Extract the (x, y) coordinate from the center of the cell holding the provided text.  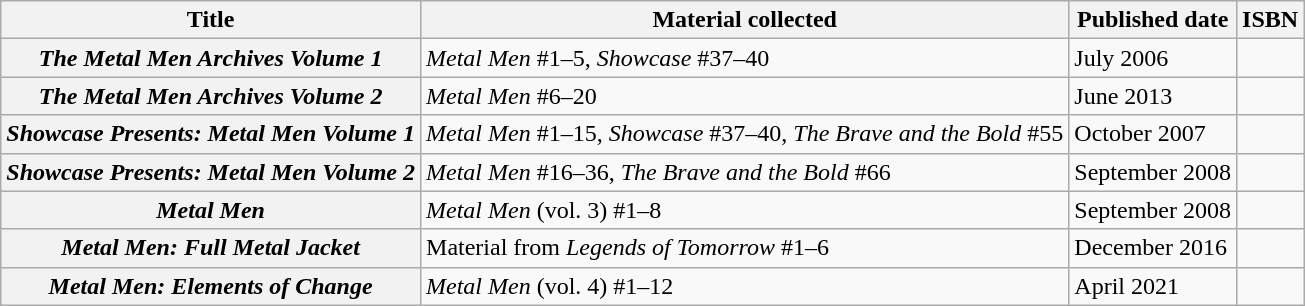
Metal Men (vol. 4) #1–12 (745, 286)
Material from Legends of Tomorrow #1–6 (745, 248)
Metal Men #6–20 (745, 96)
Title (211, 20)
Metal Men: Elements of Change (211, 286)
Metal Men: Full Metal Jacket (211, 248)
October 2007 (1153, 134)
Showcase Presents: Metal Men Volume 1 (211, 134)
Metal Men #1–5, Showcase #37–40 (745, 58)
Metal Men #16–36, The Brave and the Bold #66 (745, 172)
The Metal Men Archives Volume 1 (211, 58)
The Metal Men Archives Volume 2 (211, 96)
June 2013 (1153, 96)
April 2021 (1153, 286)
Showcase Presents: Metal Men Volume 2 (211, 172)
December 2016 (1153, 248)
July 2006 (1153, 58)
Published date (1153, 20)
Metal Men (vol. 3) #1–8 (745, 210)
Metal Men #1–15, Showcase #37–40, The Brave and the Bold #55 (745, 134)
Metal Men (211, 210)
ISBN (1270, 20)
Material collected (745, 20)
